Provide the [x, y] coordinate of the cell's center where the given text is located.  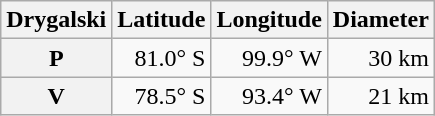
99.9° W [269, 58]
78.5° S [162, 96]
Longitude [269, 20]
21 km [380, 96]
Drygalski [56, 20]
Latitude [162, 20]
V [56, 96]
81.0° S [162, 58]
30 km [380, 58]
93.4° W [269, 96]
P [56, 58]
Diameter [380, 20]
